Pinpoint the cell where the given text exists, returning its (x, y) midpoint coordinate. 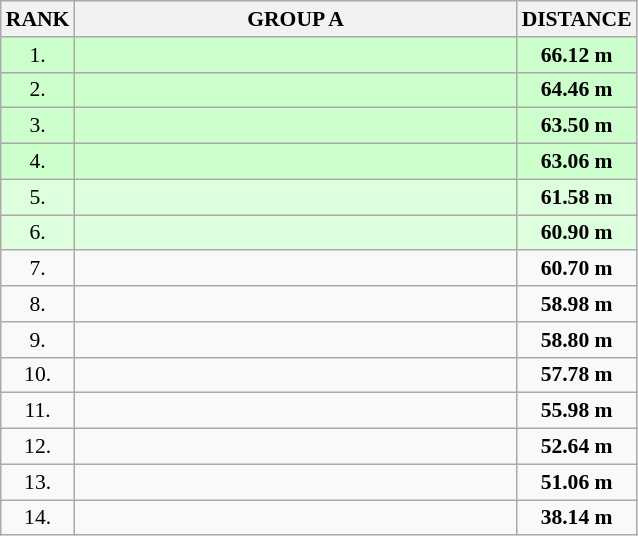
3. (38, 126)
5. (38, 197)
1. (38, 55)
63.50 m (577, 126)
7. (38, 269)
GROUP A (295, 19)
63.06 m (577, 162)
9. (38, 340)
60.90 m (577, 233)
10. (38, 375)
8. (38, 304)
52.64 m (577, 447)
11. (38, 411)
51.06 m (577, 482)
6. (38, 233)
66.12 m (577, 55)
58.80 m (577, 340)
64.46 m (577, 90)
57.78 m (577, 375)
2. (38, 90)
38.14 m (577, 518)
RANK (38, 19)
58.98 m (577, 304)
12. (38, 447)
DISTANCE (577, 19)
60.70 m (577, 269)
14. (38, 518)
61.58 m (577, 197)
4. (38, 162)
13. (38, 482)
55.98 m (577, 411)
